Identify which cell holds the provided text, then report its [x, y] central coordinate. 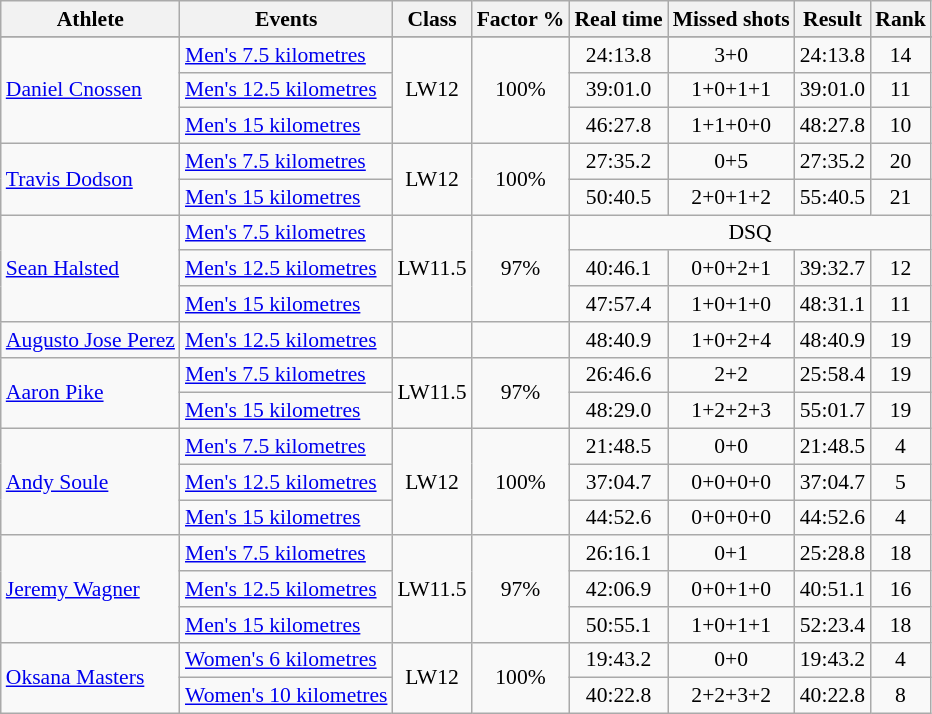
10 [900, 126]
1+2+2+3 [732, 411]
14 [900, 55]
Real time [618, 19]
55:40.5 [832, 197]
Oksana Masters [90, 678]
50:55.1 [618, 625]
40:46.1 [618, 269]
40:51.1 [832, 589]
5 [900, 482]
21 [900, 197]
Rank [900, 19]
52:23.4 [832, 625]
DSQ [750, 233]
Sean Halsted [90, 268]
2+2+3+2 [732, 696]
48:31.1 [832, 304]
Missed shots [732, 19]
46:27.8 [618, 126]
Daniel Cnossen [90, 90]
1+1+0+0 [732, 126]
47:57.4 [618, 304]
Augusto Jose Perez [90, 340]
16 [900, 589]
Women's 6 kilometres [286, 660]
0+0+2+1 [732, 269]
Events [286, 19]
26:46.6 [618, 375]
39:32.7 [832, 269]
50:40.5 [618, 197]
Factor % [521, 19]
Aaron Pike [90, 392]
25:58.4 [832, 375]
55:01.7 [832, 411]
26:16.1 [618, 554]
12 [900, 269]
Class [432, 19]
48:27.8 [832, 126]
Andy Soule [90, 482]
Women's 10 kilometres [286, 696]
42:06.9 [618, 589]
Athlete [90, 19]
3+0 [732, 55]
Travis Dodson [90, 180]
8 [900, 696]
0+0+1+0 [732, 589]
Jeremy Wagner [90, 590]
1+0+2+4 [732, 340]
2+0+1+2 [732, 197]
0+1 [732, 554]
1+0+1+0 [732, 304]
Result [832, 19]
25:28.8 [832, 554]
0+5 [732, 162]
20 [900, 162]
48:29.0 [618, 411]
2+2 [732, 375]
